Determine the [X, Y] coordinate at the center of the cell enclosing the given text.  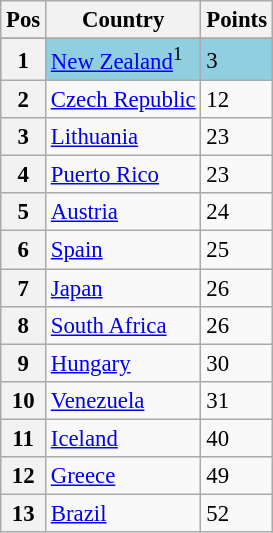
Iceland [124, 438]
25 [236, 250]
Spain [124, 250]
8 [24, 325]
31 [236, 400]
New Zealand1 [124, 60]
9 [24, 363]
Japan [124, 288]
24 [236, 213]
11 [24, 438]
10 [24, 400]
2 [24, 100]
Austria [124, 213]
South Africa [124, 325]
Points [236, 20]
1 [24, 60]
Puerto Rico [124, 175]
52 [236, 513]
Venezuela [124, 400]
Lithuania [124, 137]
6 [24, 250]
30 [236, 363]
Greece [124, 476]
Pos [24, 20]
40 [236, 438]
Country [124, 20]
13 [24, 513]
49 [236, 476]
5 [24, 213]
4 [24, 175]
Czech Republic [124, 100]
Hungary [124, 363]
7 [24, 288]
Brazil [124, 513]
